Return the (x, y) coordinate for the center point of the cell that contains the specified text.  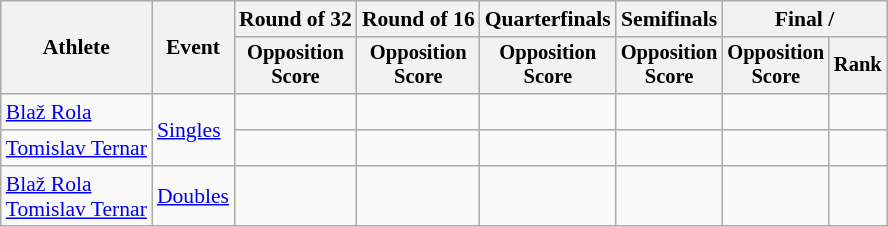
Round of 16 (418, 19)
Blaž Rola (76, 112)
Doubles (193, 196)
Tomislav Ternar (76, 148)
Athlete (76, 48)
Rank (858, 66)
Blaž RolaTomislav Ternar (76, 196)
Event (193, 48)
Singles (193, 130)
Semifinals (670, 19)
Round of 32 (296, 19)
Quarterfinals (548, 19)
Final / (804, 19)
